Return [x, y] of the center of cell containing provided text 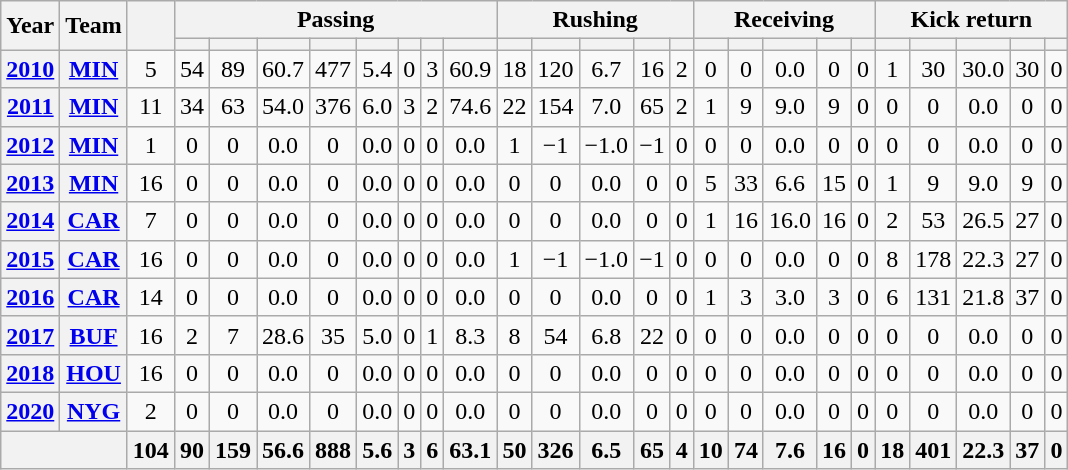
89 [232, 69]
120 [556, 69]
401 [934, 449]
63.1 [470, 449]
53 [934, 221]
2013 [30, 183]
74 [746, 449]
4 [682, 449]
2011 [30, 107]
6.0 [378, 107]
2018 [30, 373]
Team [94, 26]
34 [192, 107]
NYG [94, 411]
178 [934, 259]
74.6 [470, 107]
5.6 [378, 449]
326 [556, 449]
154 [556, 107]
Rushing [595, 20]
2010 [30, 69]
35 [334, 335]
5.4 [378, 69]
6.6 [790, 183]
56.6 [284, 449]
14 [150, 297]
26.5 [984, 221]
159 [232, 449]
104 [150, 449]
33 [746, 183]
6.5 [606, 449]
5.0 [378, 335]
16.0 [790, 221]
28.6 [284, 335]
21.8 [984, 297]
6.7 [606, 69]
2012 [30, 145]
376 [334, 107]
888 [334, 449]
6.8 [606, 335]
2017 [30, 335]
60.9 [470, 69]
2015 [30, 259]
2014 [30, 221]
10 [710, 449]
Passing [335, 20]
477 [334, 69]
Year [30, 26]
50 [514, 449]
3.0 [790, 297]
Kick return [972, 20]
63 [232, 107]
8.3 [470, 335]
60.7 [284, 69]
7.0 [606, 107]
131 [934, 297]
HOU [94, 373]
30.0 [984, 69]
90 [192, 449]
7.6 [790, 449]
2016 [30, 297]
2020 [30, 411]
54.0 [284, 107]
BUF [94, 335]
Receiving [784, 20]
11 [150, 107]
15 [834, 183]
